Pinpoint the cell where the given text exists, returning its [x, y] midpoint coordinate. 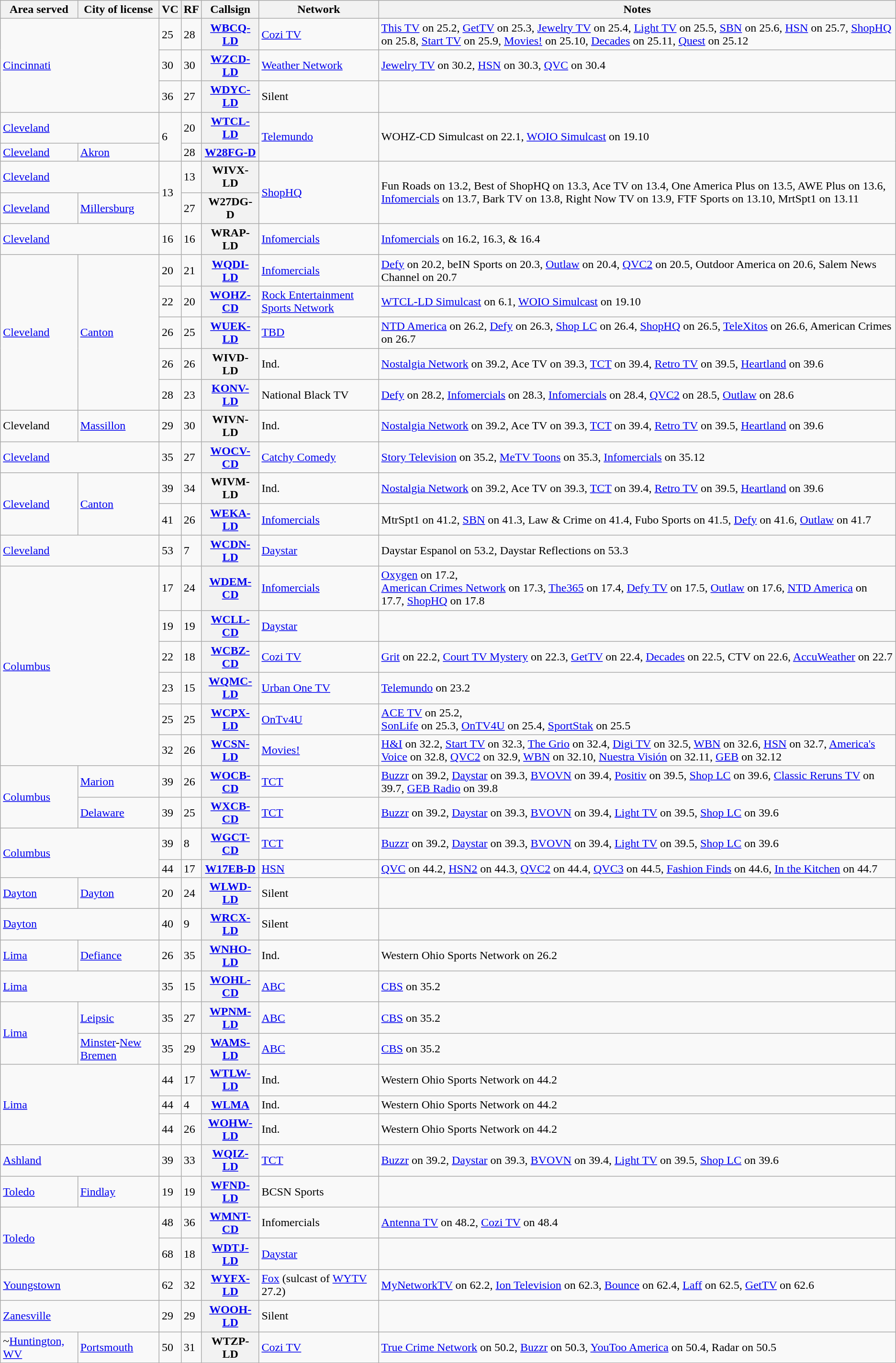
Jewelry TV on 30.2, HSN on 30.3, QVC on 30.4 [637, 65]
WCPX-LD [230, 719]
Area served [39, 10]
WCLL-CD [230, 626]
VC [170, 10]
W28FG-D [230, 152]
40 [170, 925]
TBD [319, 332]
Western Ohio Sports Network on 26.2 [637, 955]
~Huntington, WV [39, 1347]
Portsmouth [118, 1347]
OnTv4U [319, 719]
WOHW-LD [230, 1129]
National Black TV [319, 395]
7 [191, 550]
Infomercials on 16.2, 16.3, & 16.4 [637, 239]
RF [191, 10]
9 [191, 925]
Daystar Espanol on 53.2, Daystar Reflections on 53.3 [637, 550]
WAMS-LD [230, 1049]
Story Television on 35.2, MeTV Toons on 35.3, Infomercials on 35.12 [637, 458]
68 [170, 1254]
Youngstown [80, 1285]
WGCT-CD [230, 843]
WCSN-LD [230, 750]
WIVX-LD [230, 177]
WOHZ-CD Simulcast on 22.1, WOIO Simulcast on 19.10 [637, 137]
WTCL-LD [230, 127]
Oxygen on 17.2,American Crimes Network on 17.3, The365 on 17.4, Defy TV on 17.5, Outlaw on 17.6, NTD America on 17.7, ShopHQ on 17.8 [637, 588]
True Crime Network on 50.2, Buzzr on 50.3, YouToo America on 50.4, Radar on 50.5 [637, 1347]
WXCB-CD [230, 813]
Rock Entertainment Sports Network [319, 302]
WDEM-CD [230, 588]
WOCV-CD [230, 458]
KONV-LD [230, 395]
WYFX-LD [230, 1285]
Telemundo on 23.2 [637, 688]
53 [170, 550]
WQIZ-LD [230, 1160]
Fox (sulcast of WYTV 27.2) [319, 1285]
Findlay [118, 1192]
Delaware [118, 813]
BCSN Sports [319, 1192]
21 [191, 270]
33 [191, 1160]
W17EB-D [230, 869]
WZCD-LD [230, 65]
Zanesville [80, 1316]
Defy on 20.2, beIN Sports on 20.3, Outlaw on 20.4, QVC2 on 20.5, Outdoor America on 20.6, Salem News Channel on 20.7 [637, 270]
WFND-LD [230, 1192]
50 [170, 1347]
WBCQ-LD [230, 34]
WMNT-CD [230, 1222]
MyNetworkTV on 62.2, Ion Television on 62.3, Bounce on 62.4, Laff on 62.5, GetTV on 62.6 [637, 1285]
WTLW-LD [230, 1080]
WQDI-LD [230, 270]
WLWD-LD [230, 893]
MtrSpt1 on 41.2, SBN on 41.3, Law & Crime on 41.4, Fubo Sports on 41.5, Defy on 41.6, Outlaw on 41.7 [637, 520]
Millersburg [118, 208]
WRCX-LD [230, 925]
Telemundo [319, 137]
6 [170, 137]
WOOH-LD [230, 1316]
Urban One TV [319, 688]
ShopHQ [319, 192]
WTZP-LD [230, 1347]
Defy on 28.2, Infomercials on 28.3, Infomercials on 28.4, QVC2 on 28.5, Outlaw on 28.6 [637, 395]
NTD America on 26.2, Defy on 26.3, Shop LC on 26.4, ShopHQ on 26.5, TeleXitos on 26.6, American Crimes on 26.7 [637, 332]
QVC on 44.2, HSN2 on 44.3, QVC2 on 44.4, QVC3 on 44.5, Fashion Finds on 44.6, In the Kitchen on 44.7 [637, 869]
WOHL-CD [230, 987]
Akron [118, 152]
48 [170, 1222]
WQMC-LD [230, 688]
HSN [319, 869]
Minster-New Bremen [118, 1049]
WIVN-LD [230, 426]
31 [191, 1347]
4 [191, 1105]
Buzzr on 39.2, Daystar on 39.3, BVOVN on 39.4, Positiv on 39.5, Shop LC on 39.6, Classic Reruns TV on 39.7, GEB Radio on 39.8 [637, 781]
WOCB-CD [230, 781]
Cincinnati [80, 65]
Defiance [118, 955]
WDTJ-LD [230, 1254]
34 [191, 488]
Grit on 22.2, Court TV Mystery on 22.3, GetTV on 22.4, Decades on 22.5, CTV on 22.6, AccuWeather on 22.7 [637, 657]
WIVD-LD [230, 364]
WRAP-LD [230, 239]
WIVM-LD [230, 488]
Catchy Comedy [319, 458]
WEKA-LD [230, 520]
Marion [118, 781]
62 [170, 1285]
Antenna TV on 48.2, Cozi TV on 48.4 [637, 1222]
WLMA [230, 1105]
Callsign [230, 10]
W27DG-D [230, 208]
WPNM-LD [230, 1017]
WCDN-LD [230, 550]
WDYC-LD [230, 97]
Massillon [118, 426]
Notes [637, 10]
Network [319, 10]
City of license [118, 10]
Movies! [319, 750]
Weather Network [319, 65]
WNHO-LD [230, 955]
ACE TV on 25.2,SonLife on 25.3, OnTV4U on 25.4, SportStak on 25.5 [637, 719]
WOHZ-CD [230, 302]
WCBZ-CD [230, 657]
Ashland [80, 1160]
WTCL-LD Simulcast on 6.1, WOIO Simulcast on 19.10 [637, 302]
8 [191, 843]
41 [170, 520]
WUEK-LD [230, 332]
Leipsic [118, 1017]
